Detect which cell encompasses the target text, then output its [x, y] center coordinate. 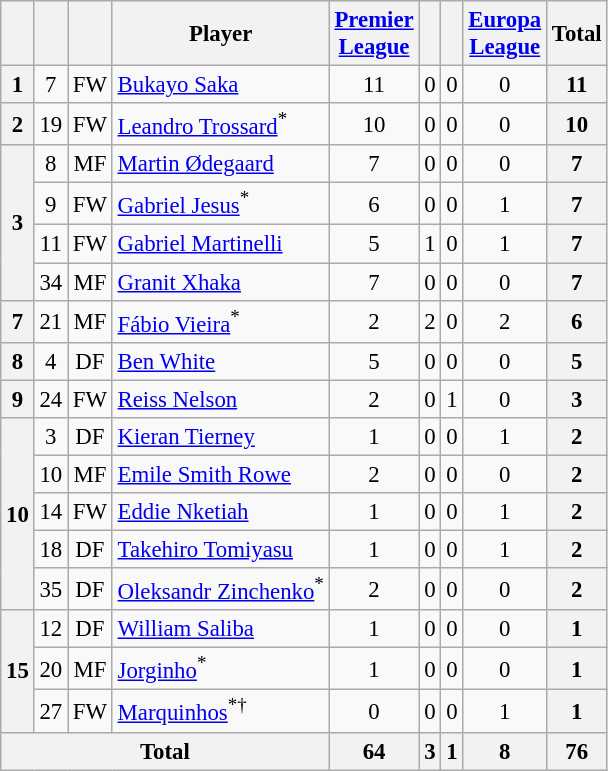
21 [50, 321]
76 [577, 751]
Reiss Nelson [220, 399]
24 [50, 399]
20 [50, 669]
Player [220, 34]
Emile Smith Rowe [220, 474]
Leandro Trossard* [220, 124]
18 [50, 549]
EuropaLeague [505, 34]
Kieran Tierney [220, 437]
Marquinhos*† [220, 711]
64 [374, 751]
35 [50, 589]
William Saliba [220, 629]
14 [50, 512]
15 [18, 671]
19 [50, 124]
27 [50, 711]
Takehiro Tomiyasu [220, 549]
Gabriel Jesus* [220, 204]
4 [50, 361]
Ben White [220, 361]
Fábio Vieira* [220, 321]
Granit Xhaka [220, 282]
12 [50, 629]
Jorginho* [220, 669]
Oleksandr Zinchenko* [220, 589]
Gabriel Martinelli [220, 244]
PremierLeague [374, 34]
Martin Ødegaard [220, 164]
34 [50, 282]
Eddie Nketiah [220, 512]
Bukayo Saka [220, 85]
